Detect which cell encompasses the target text, then output its [X, Y] center coordinate. 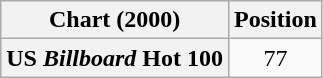
77 [276, 58]
Position [276, 20]
US Billboard Hot 100 [115, 58]
Chart (2000) [115, 20]
